Locate the cell with the specified text and output its (X, Y) center coordinate. 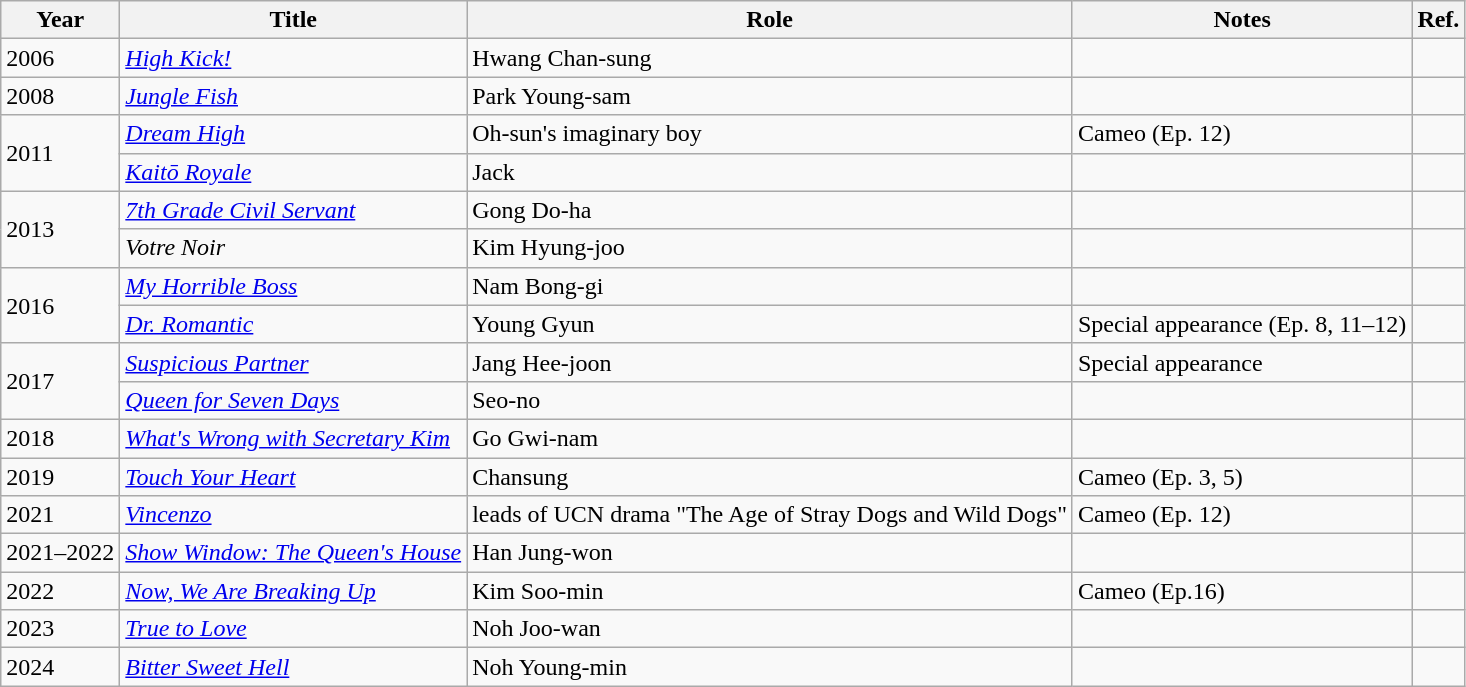
Noh Young-min (770, 667)
True to Love (294, 629)
2022 (60, 591)
Jack (770, 172)
2017 (60, 381)
2006 (60, 58)
Dream High (294, 134)
7th Grade Civil Servant (294, 210)
Special appearance (1242, 362)
Seo-no (770, 400)
Go Gwi-nam (770, 438)
2021–2022 (60, 553)
2016 (60, 305)
What's Wrong with Secretary Kim (294, 438)
Bitter Sweet Hell (294, 667)
Jungle Fish (294, 96)
2018 (60, 438)
Noh Joo-wan (770, 629)
Han Jung-won (770, 553)
2013 (60, 229)
leads of UCN drama "The Age of Stray Dogs and Wild Dogs" (770, 515)
High Kick! (294, 58)
Year (60, 20)
Nam Bong-gi (770, 286)
2024 (60, 667)
Oh-sun's imaginary boy (770, 134)
Role (770, 20)
Jang Hee-joon (770, 362)
Kim Hyung-joo (770, 248)
Suspicious Partner (294, 362)
2008 (60, 96)
Cameo (Ep. 3, 5) (1242, 477)
Hwang Chan-sung (770, 58)
2021 (60, 515)
My Horrible Boss (294, 286)
Cameo (Ep.16) (1242, 591)
Kim Soo-min (770, 591)
Gong Do-ha (770, 210)
Notes (1242, 20)
Ref. (1438, 20)
Queen for Seven Days (294, 400)
Votre Noir (294, 248)
2023 (60, 629)
2011 (60, 153)
Special appearance (Ep. 8, 11–12) (1242, 324)
Now, We Are Breaking Up (294, 591)
Kaitō Royale (294, 172)
Vincenzo (294, 515)
Dr. Romantic (294, 324)
Young Gyun (770, 324)
Show Window: The Queen's House (294, 553)
2019 (60, 477)
Title (294, 20)
Park Young-sam (770, 96)
Touch Your Heart (294, 477)
Chansung (770, 477)
